Extract the [x, y] coordinate from the center of the cell holding the provided text.  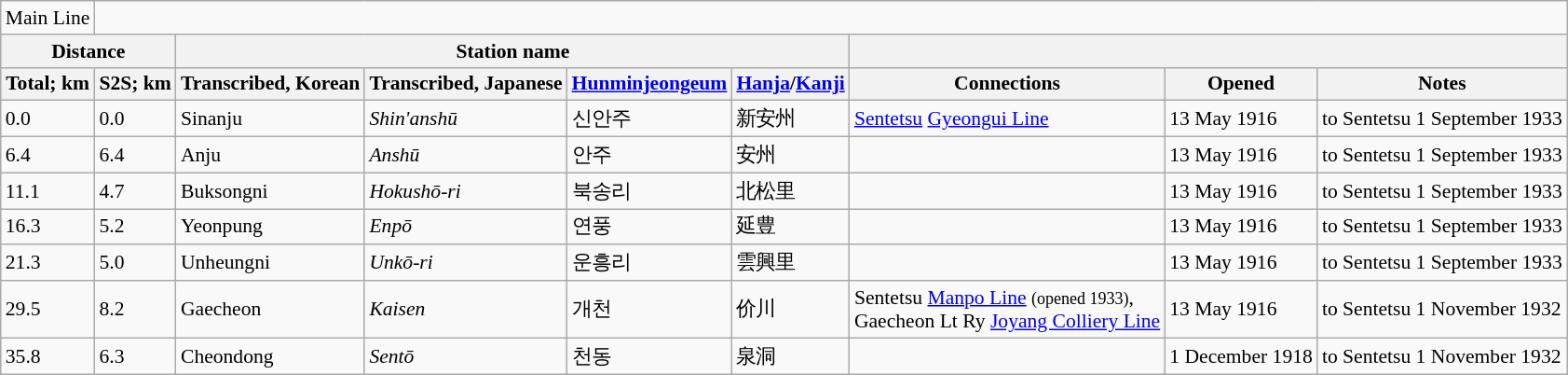
Yeonpung [270, 228]
4.7 [135, 190]
雲興里 [790, 263]
안주 [650, 155]
Kaisen [466, 310]
Sinanju [270, 119]
泉洞 [790, 356]
延豊 [790, 228]
价川 [790, 310]
5.0 [135, 263]
1 December 1918 [1241, 356]
6.3 [135, 356]
연풍 [650, 228]
新安州 [790, 119]
Unkō-ri [466, 263]
Anju [270, 155]
29.5 [48, 310]
北松里 [790, 190]
Gaecheon [270, 310]
安州 [790, 155]
Enpō [466, 228]
Sentō [466, 356]
Notes [1442, 84]
35.8 [48, 356]
Total; km [48, 84]
Opened [1241, 84]
Sentetsu Gyeongui Line [1007, 119]
Cheondong [270, 356]
Sentetsu Manpo Line (opened 1933),Gaecheon Lt Ry Joyang Colliery Line [1007, 310]
Hokushō-ri [466, 190]
Buksongni [270, 190]
Connections [1007, 84]
Main Line [48, 18]
운흥리 [650, 263]
천동 [650, 356]
8.2 [135, 310]
Anshū [466, 155]
11.1 [48, 190]
Shin'anshū [466, 119]
Station name [512, 51]
Distance [89, 51]
Hunminjeongeum [650, 84]
S2S; km [135, 84]
개천 [650, 310]
신안주 [650, 119]
21.3 [48, 263]
Transcribed, Japanese [466, 84]
5.2 [135, 228]
16.3 [48, 228]
Transcribed, Korean [270, 84]
북송리 [650, 190]
Unheungni [270, 263]
Hanja/Kanji [790, 84]
